Return the (x, y) coordinate for the center point of the cell that contains the specified text.  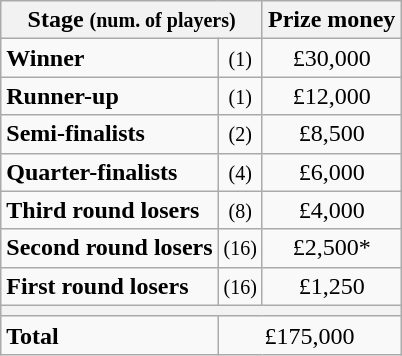
£30,000 (331, 58)
First round losers (110, 286)
£175,000 (310, 335)
Prize money (331, 20)
(4) (240, 172)
Second round losers (110, 248)
Total (110, 335)
Winner (110, 58)
Runner-up (110, 96)
£1,250 (331, 286)
Quarter-finalists (110, 172)
Third round losers (110, 210)
Semi-finalists (110, 134)
Stage (num. of players) (132, 20)
(2) (240, 134)
£6,000 (331, 172)
£12,000 (331, 96)
£4,000 (331, 210)
£2,500* (331, 248)
£8,500 (331, 134)
(8) (240, 210)
